Search for the cell housing the specified text and yield its (X, Y) center coordinate. 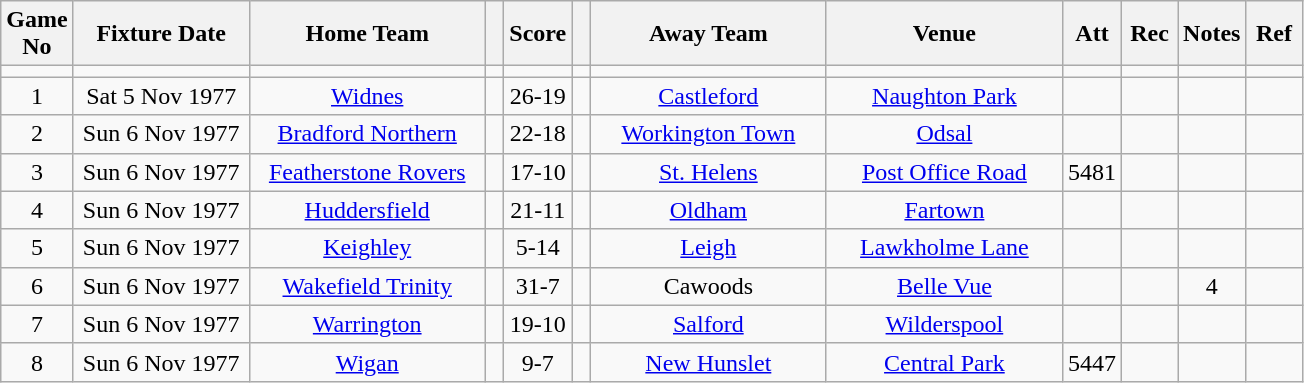
Leigh (708, 248)
Home Team (367, 34)
Naughton Park (944, 96)
St. Helens (708, 172)
6 (37, 286)
Wilderspool (944, 324)
Bradford Northern (367, 134)
Workington Town (708, 134)
Central Park (944, 362)
Wakefield Trinity (367, 286)
Fartown (944, 210)
9-7 (538, 362)
Keighley (367, 248)
2 (37, 134)
Fixture Date (161, 34)
5447 (1092, 362)
Notes (1212, 34)
1 (37, 96)
21-11 (538, 210)
26-19 (538, 96)
Post Office Road (944, 172)
5481 (1092, 172)
Belle Vue (944, 286)
Odsal (944, 134)
Ref (1274, 34)
Lawkholme Lane (944, 248)
7 (37, 324)
22-18 (538, 134)
Cawoods (708, 286)
5 (37, 248)
Att (1092, 34)
8 (37, 362)
Venue (944, 34)
Away Team (708, 34)
19-10 (538, 324)
17-10 (538, 172)
Widnes (367, 96)
3 (37, 172)
Sat 5 Nov 1977 (161, 96)
Warrington (367, 324)
Score (538, 34)
Rec (1150, 34)
Game No (37, 34)
Salford (708, 324)
New Hunslet (708, 362)
Featherstone Rovers (367, 172)
Wigan (367, 362)
5-14 (538, 248)
31-7 (538, 286)
Castleford (708, 96)
Oldham (708, 210)
Huddersfield (367, 210)
